From the cell containing the given text, extract its center point as [x, y] coordinate. 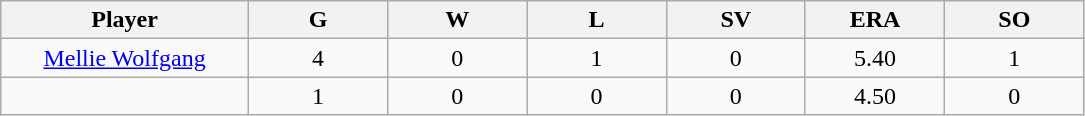
5.40 [874, 58]
4 [318, 58]
G [318, 20]
W [458, 20]
SO [1014, 20]
Mellie Wolfgang [125, 58]
4.50 [874, 96]
L [596, 20]
Player [125, 20]
SV [736, 20]
ERA [874, 20]
